Determine the [x, y] coordinate at the center of the cell enclosing the given text.  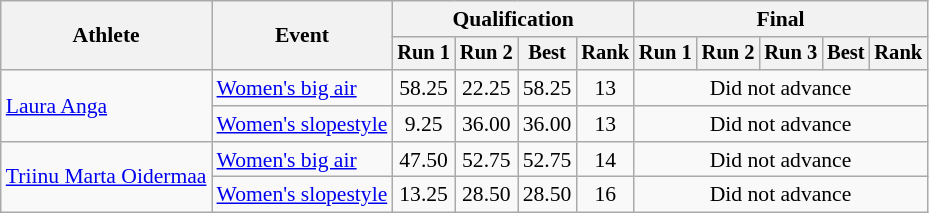
Laura Anga [106, 106]
Final [780, 19]
Athlete [106, 36]
Event [302, 36]
Triinu Marta Oidermaa [106, 178]
13.25 [424, 195]
9.25 [424, 124]
Run 3 [790, 54]
Qualification [513, 19]
22.25 [486, 88]
16 [605, 195]
14 [605, 160]
47.50 [424, 160]
